Provide the (X, Y) coordinate of the cell's center where the given text is located.  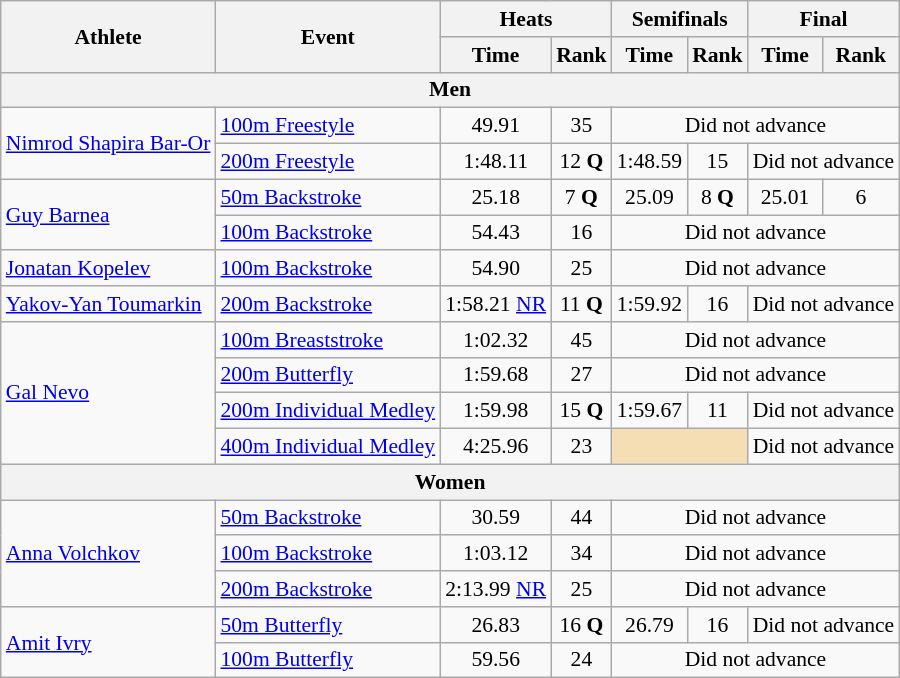
50m Butterfly (328, 625)
54.43 (496, 233)
26.83 (496, 625)
Guy Barnea (108, 214)
Gal Nevo (108, 393)
Event (328, 36)
25.01 (786, 197)
35 (582, 126)
Semifinals (680, 19)
25.18 (496, 197)
100m Breaststroke (328, 340)
1:59.92 (650, 304)
1:59.67 (650, 411)
Final (824, 19)
6 (860, 197)
200m Freestyle (328, 162)
25.09 (650, 197)
11 (718, 411)
100m Butterfly (328, 660)
Men (450, 90)
Jonatan Kopelev (108, 269)
11 Q (582, 304)
Heats (526, 19)
Yakov-Yan Toumarkin (108, 304)
15 (718, 162)
15 Q (582, 411)
1:59.68 (496, 375)
4:25.96 (496, 447)
59.56 (496, 660)
23 (582, 447)
2:13.99 NR (496, 589)
1:03.12 (496, 554)
1:58.21 NR (496, 304)
26.79 (650, 625)
34 (582, 554)
30.59 (496, 518)
Nimrod Shapira Bar-Or (108, 144)
44 (582, 518)
100m Freestyle (328, 126)
Amit Ivry (108, 642)
45 (582, 340)
Athlete (108, 36)
54.90 (496, 269)
Women (450, 482)
1:48.11 (496, 162)
1:59.98 (496, 411)
24 (582, 660)
Anna Volchkov (108, 554)
12 Q (582, 162)
200m Individual Medley (328, 411)
16 Q (582, 625)
7 Q (582, 197)
8 Q (718, 197)
27 (582, 375)
1:48.59 (650, 162)
200m Butterfly (328, 375)
400m Individual Medley (328, 447)
49.91 (496, 126)
1:02.32 (496, 340)
